Return [x, y] of the center of cell containing provided text 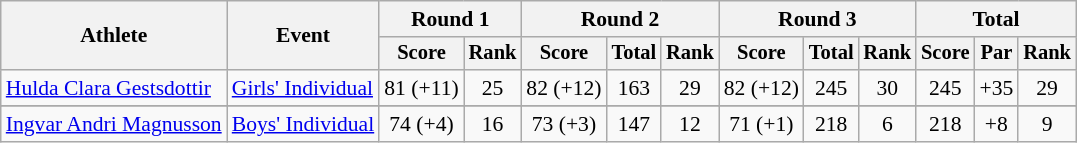
Round 2 [620, 19]
Ingvar Andri Magnusson [114, 124]
Round 3 [818, 19]
+35 [996, 88]
81 (+11) [421, 88]
Athlete [114, 36]
Girls' Individual [304, 88]
147 [634, 124]
74 (+4) [421, 124]
16 [493, 124]
30 [887, 88]
Round 1 [450, 19]
25 [493, 88]
9 [1047, 124]
12 [690, 124]
Event [304, 36]
Hulda Clara Gestsdottir [114, 88]
Boys' Individual [304, 124]
Par [996, 54]
+8 [996, 124]
163 [634, 88]
71 (+1) [762, 124]
73 (+3) [564, 124]
6 [887, 124]
